Return [X, Y] of the center of cell containing provided text 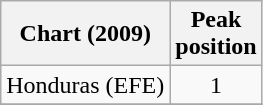
Honduras (EFE) [86, 85]
Chart (2009) [86, 34]
1 [216, 85]
Peakposition [216, 34]
